Output the [X, Y] coordinate of the center of the cell containing the given text.  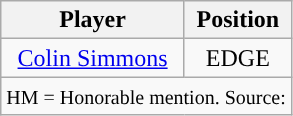
Position [238, 20]
EDGE [238, 58]
Colin Simmons [93, 58]
Player [93, 20]
HM = Honorable mention. Source: [146, 96]
